Detect which cell encompasses the target text, then output its (x, y) center coordinate. 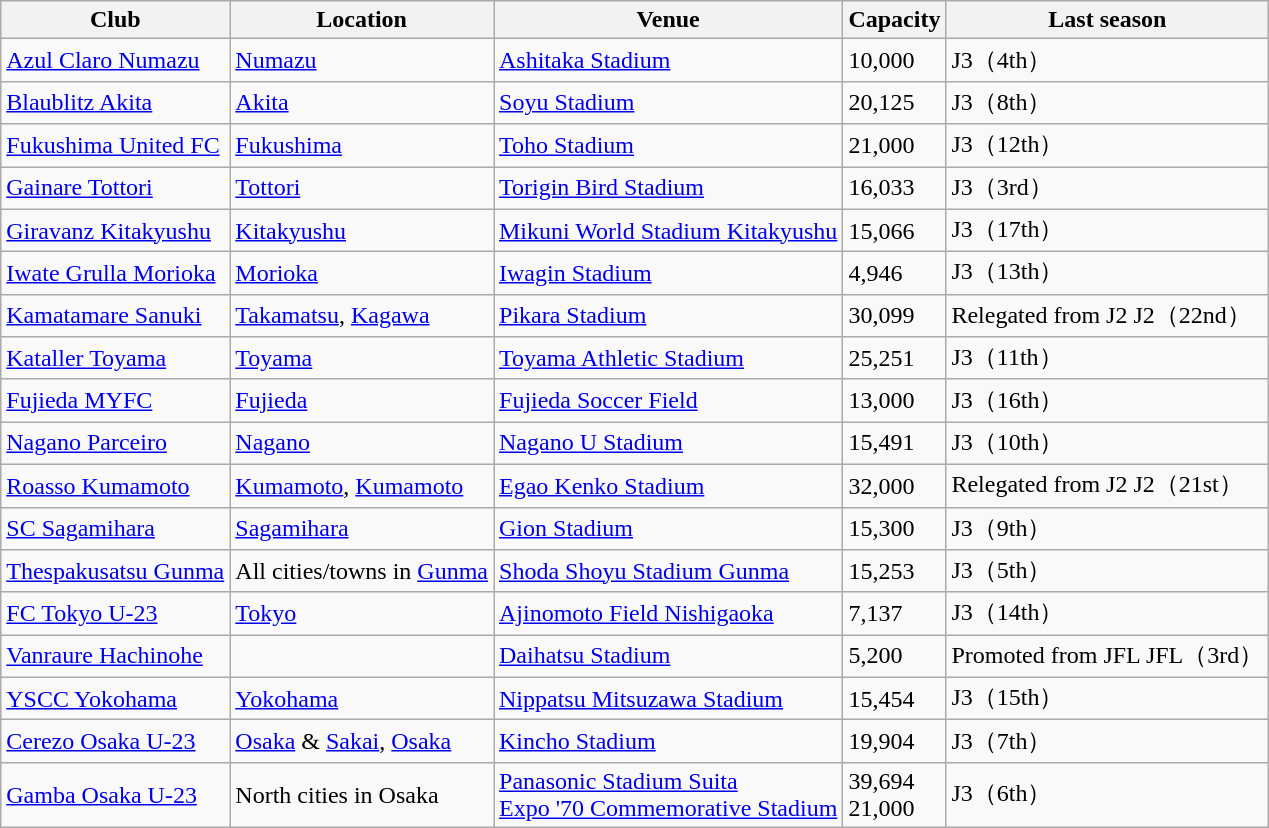
Fujieda (362, 400)
Yokohama (362, 698)
Numazu (362, 60)
J3（5th） (1108, 572)
J3（16th） (1108, 400)
19,904 (894, 742)
Azul Claro Numazu (116, 60)
J3（11th） (1108, 358)
Nagano U Stadium (668, 444)
J3（7th） (1108, 742)
Vanraure Hachinohe (116, 656)
32,000 (894, 486)
YSCC Yokohama (116, 698)
7,137 (894, 614)
Shoda Shoyu Stadium Gunma (668, 572)
30,099 (894, 316)
Gion Stadium (668, 528)
Toyama (362, 358)
Tottori (362, 188)
Kumamoto, Kumamoto (362, 486)
Mikuni World Stadium Kitakyushu (668, 230)
Soyu Stadium (668, 102)
39,69421,000 (894, 794)
Kamatamare Sanuki (116, 316)
Egao Kenko Stadium (668, 486)
Sagamihara (362, 528)
Relegated from J2 J2（21st） (1108, 486)
Fukushima United FC (116, 146)
Gainare Tottori (116, 188)
J3（10th） (1108, 444)
Osaka & Sakai, Osaka (362, 742)
J3（14th） (1108, 614)
Giravanz Kitakyushu (116, 230)
J3（6th） (1108, 794)
25,251 (894, 358)
Cerezo Osaka U-23 (116, 742)
Gamba Osaka U-23 (116, 794)
15,066 (894, 230)
Kataller Toyama (116, 358)
Roasso Kumamoto (116, 486)
All cities/towns in Gunma (362, 572)
J3（3rd） (1108, 188)
Fujieda MYFC (116, 400)
Ajinomoto Field Nishigaoka (668, 614)
Venue (668, 20)
Kitakyushu (362, 230)
J3（4th） (1108, 60)
Fukushima (362, 146)
Blaublitz Akita (116, 102)
13,000 (894, 400)
20,125 (894, 102)
15,491 (894, 444)
J3（15th） (1108, 698)
Nippatsu Mitsuzawa Stadium (668, 698)
Thespakusatsu Gunma (116, 572)
Nagano Parceiro (116, 444)
Pikara Stadium (668, 316)
J3（9th） (1108, 528)
J3（13th） (1108, 274)
Toho Stadium (668, 146)
SC Sagamihara (116, 528)
Tokyo (362, 614)
15,454 (894, 698)
5,200 (894, 656)
Iwate Grulla Morioka (116, 274)
Takamatsu, Kagawa (362, 316)
15,253 (894, 572)
4,946 (894, 274)
Location (362, 20)
Toyama Athletic Stadium (668, 358)
Torigin Bird Stadium (668, 188)
21,000 (894, 146)
15,300 (894, 528)
Club (116, 20)
Iwagin Stadium (668, 274)
16,033 (894, 188)
Akita (362, 102)
Nagano (362, 444)
Relegated from J2 J2（22nd） (1108, 316)
10,000 (894, 60)
Capacity (894, 20)
FC Tokyo U-23 (116, 614)
Fujieda Soccer Field (668, 400)
Daihatsu Stadium (668, 656)
Kincho Stadium (668, 742)
Last season (1108, 20)
Promoted from JFL JFL（3rd） (1108, 656)
Morioka (362, 274)
North cities in Osaka (362, 794)
Ashitaka Stadium (668, 60)
J3（12th） (1108, 146)
J3（8th） (1108, 102)
Panasonic Stadium SuitaExpo '70 Commemorative Stadium (668, 794)
J3（17th） (1108, 230)
